Pinpoint the cell where the given text exists, returning its [x, y] midpoint coordinate. 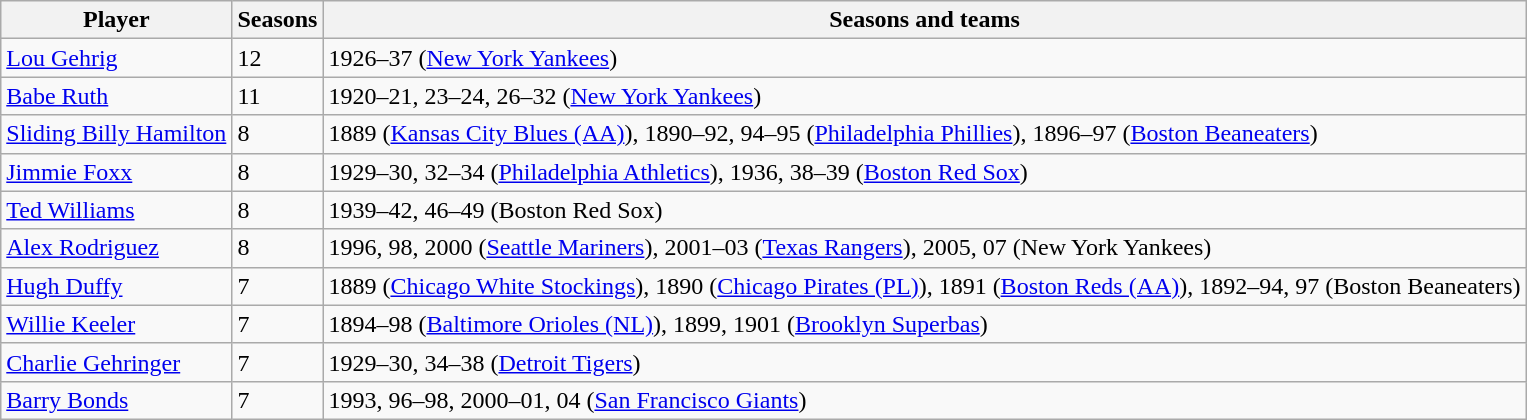
1889 (Chicago White Stockings), 1890 (Chicago Pirates (PL)), 1891 (Boston Reds (AA)), 1892–94, 97 (Boston Beaneaters) [924, 286]
Babe Ruth [116, 96]
Charlie Gehringer [116, 362]
Barry Bonds [116, 400]
Sliding Billy Hamilton [116, 134]
1926–37 (New York Yankees) [924, 58]
Seasons and teams [924, 20]
Hugh Duffy [116, 286]
1894–98 (Baltimore Orioles (NL)), 1899, 1901 (Brooklyn Superbas) [924, 324]
Willie Keeler [116, 324]
1889 (Kansas City Blues (AA)), 1890–92, 94–95 (Philadelphia Phillies), 1896–97 (Boston Beaneaters) [924, 134]
11 [278, 96]
Seasons [278, 20]
1920–21, 23–24, 26–32 (New York Yankees) [924, 96]
Lou Gehrig [116, 58]
12 [278, 58]
1996, 98, 2000 (Seattle Mariners), 2001–03 (Texas Rangers), 2005, 07 (New York Yankees) [924, 248]
1939–42, 46–49 (Boston Red Sox) [924, 210]
Jimmie Foxx [116, 172]
Ted Williams [116, 210]
Player [116, 20]
1929–30, 34–38 (Detroit Tigers) [924, 362]
1929–30, 32–34 (Philadelphia Athletics), 1936, 38–39 (Boston Red Sox) [924, 172]
Alex Rodriguez [116, 248]
1993, 96–98, 2000–01, 04 (San Francisco Giants) [924, 400]
